From the cell containing the given text, extract its center point as [X, Y] coordinate. 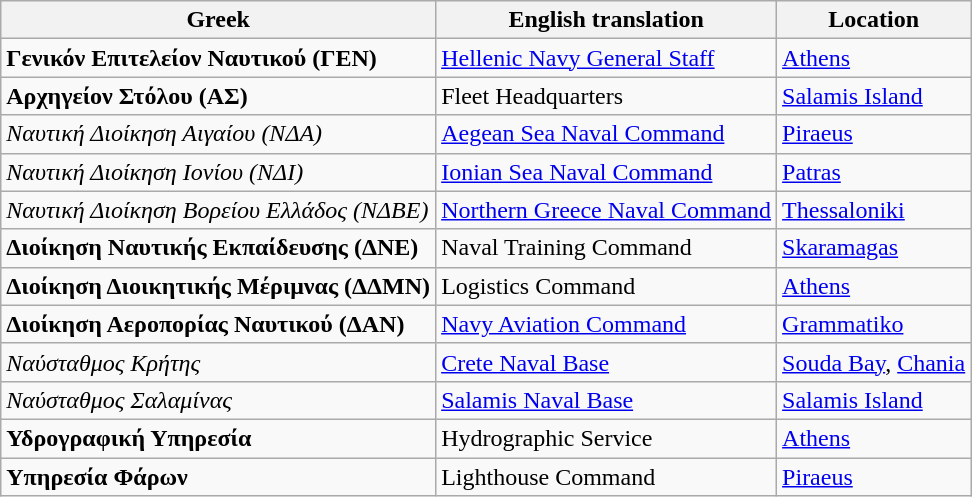
Αρχηγείον Στόλου (ΑΣ) [218, 96]
Greek [218, 20]
Logistics Command [606, 286]
Ionian Sea Naval Command [606, 172]
Hellenic Navy General Staff [606, 58]
Διοίκηση Διοικητικής Μέριμνας (ΔΔΜΝ) [218, 286]
English translation [606, 20]
Souda Bay, Chania [874, 362]
Location [874, 20]
Fleet Headquarters [606, 96]
Ναυτική Διοίκηση Ιονίου (ΝΔΙ) [218, 172]
Grammatiko [874, 324]
Υπηρεσία Φάρων [218, 477]
Salamis Naval Base [606, 400]
Διοίκηση Ναυτικής Εκπαίδευσης (ΔΝΕ) [218, 248]
Thessaloniki [874, 210]
Navy Aviation Command [606, 324]
Crete Naval Base [606, 362]
Naval Training Command [606, 248]
Ναύσταθμος Σαλαμίνας [218, 400]
Διοίκηση Αεροπορίας Ναυτικού (ΔΑΝ) [218, 324]
Ναύσταθμος Κρήτης [218, 362]
Γενικόν Επιτελείον Ναυτικού (ΓΕΝ) [218, 58]
Lighthouse Command [606, 477]
Ναυτική Διοίκηση Αιγαίου (ΝΔΑ) [218, 134]
Aegean Sea Naval Command [606, 134]
Patras [874, 172]
Hydrographic Service [606, 438]
Northern Greece Naval Command [606, 210]
Ναυτική Διοίκηση Βορείου Ελλάδος (ΝΔΒΕ) [218, 210]
Skaramagas [874, 248]
Υδρογραφική Υπηρεσία [218, 438]
